Scan for the cell matching the given text and deliver its [X, Y] coordinate at center. 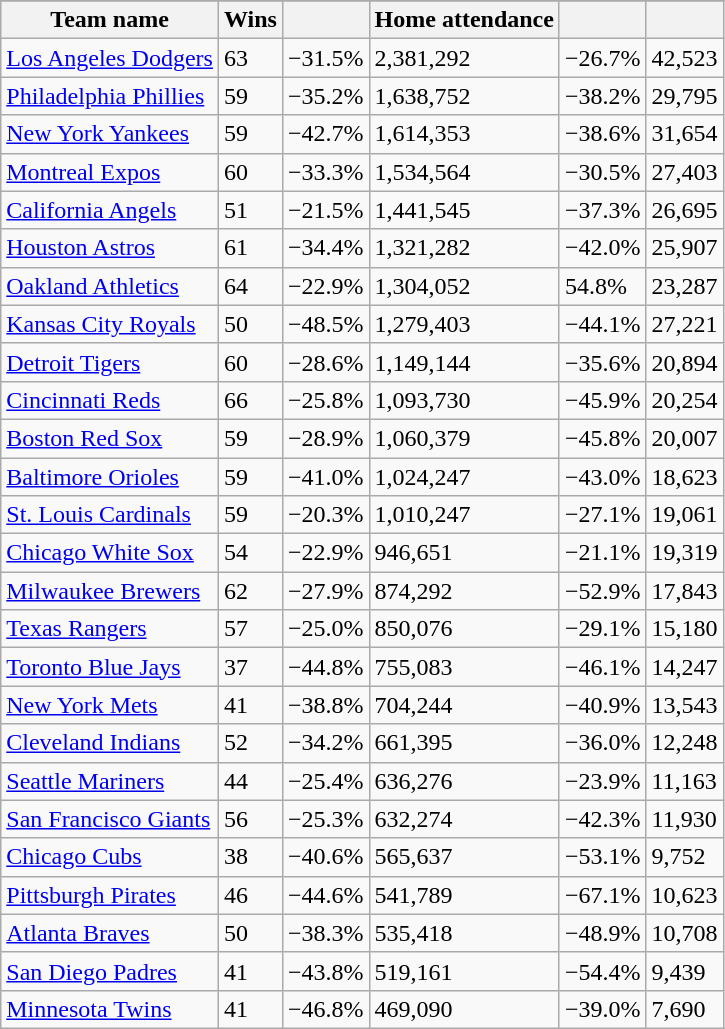
11,163 [684, 781]
946,651 [464, 553]
541,789 [464, 895]
−44.8% [326, 667]
−36.0% [602, 743]
−38.3% [326, 933]
636,276 [464, 781]
−54.4% [602, 971]
−39.0% [602, 1009]
9,439 [684, 971]
23,287 [684, 286]
New York Yankees [110, 134]
−35.6% [602, 362]
2,381,292 [464, 58]
Detroit Tigers [110, 362]
11,930 [684, 819]
−37.3% [602, 210]
Minnesota Twins [110, 1009]
−43.8% [326, 971]
1,614,353 [464, 134]
57 [250, 629]
−38.6% [602, 134]
Toronto Blue Jays [110, 667]
−41.0% [326, 477]
−35.2% [326, 96]
1,321,282 [464, 248]
−29.1% [602, 629]
1,060,379 [464, 438]
Kansas City Royals [110, 324]
62 [250, 591]
Philadelphia Phillies [110, 96]
San Francisco Giants [110, 819]
15,180 [684, 629]
−28.9% [326, 438]
−25.3% [326, 819]
−46.8% [326, 1009]
−42.7% [326, 134]
20,254 [684, 400]
14,247 [684, 667]
1,441,545 [464, 210]
1,149,144 [464, 362]
632,274 [464, 819]
31,654 [684, 134]
19,061 [684, 515]
25,907 [684, 248]
Los Angeles Dodgers [110, 58]
−38.8% [326, 705]
−34.2% [326, 743]
42,523 [684, 58]
−42.3% [602, 819]
−31.5% [326, 58]
−21.1% [602, 553]
Texas Rangers [110, 629]
38 [250, 857]
27,221 [684, 324]
46 [250, 895]
Milwaukee Brewers [110, 591]
Wins [250, 20]
Pittsburgh Pirates [110, 895]
7,690 [684, 1009]
Houston Astros [110, 248]
Chicago Cubs [110, 857]
20,894 [684, 362]
−43.0% [602, 477]
−21.5% [326, 210]
27,403 [684, 172]
−25.4% [326, 781]
−46.1% [602, 667]
56 [250, 819]
−25.0% [326, 629]
20,007 [684, 438]
850,076 [464, 629]
18,623 [684, 477]
755,083 [464, 667]
704,244 [464, 705]
−42.0% [602, 248]
37 [250, 667]
Cincinnati Reds [110, 400]
Atlanta Braves [110, 933]
17,843 [684, 591]
−28.6% [326, 362]
−48.5% [326, 324]
51 [250, 210]
St. Louis Cardinals [110, 515]
−44.1% [602, 324]
1,010,247 [464, 515]
1,534,564 [464, 172]
−33.3% [326, 172]
−45.9% [602, 400]
−27.9% [326, 591]
−45.8% [602, 438]
Baltimore Orioles [110, 477]
Boston Red Sox [110, 438]
Home attendance [464, 20]
−52.9% [602, 591]
565,637 [464, 857]
California Angels [110, 210]
Team name [110, 20]
−20.3% [326, 515]
−67.1% [602, 895]
San Diego Padres [110, 971]
Chicago White Sox [110, 553]
−53.1% [602, 857]
54 [250, 553]
Seattle Mariners [110, 781]
−38.2% [602, 96]
66 [250, 400]
13,543 [684, 705]
−34.4% [326, 248]
10,708 [684, 933]
1,279,403 [464, 324]
Oakland Athletics [110, 286]
63 [250, 58]
−30.5% [602, 172]
61 [250, 248]
535,418 [464, 933]
−48.9% [602, 933]
26,695 [684, 210]
64 [250, 286]
−26.7% [602, 58]
−23.9% [602, 781]
54.8% [602, 286]
1,638,752 [464, 96]
12,248 [684, 743]
10,623 [684, 895]
−40.9% [602, 705]
Montreal Expos [110, 172]
1,093,730 [464, 400]
1,304,052 [464, 286]
469,090 [464, 1009]
−44.6% [326, 895]
New York Mets [110, 705]
−27.1% [602, 515]
874,292 [464, 591]
52 [250, 743]
44 [250, 781]
661,395 [464, 743]
−40.6% [326, 857]
29,795 [684, 96]
−25.8% [326, 400]
519,161 [464, 971]
19,319 [684, 553]
9,752 [684, 857]
1,024,247 [464, 477]
Cleveland Indians [110, 743]
